Detect which cell encompasses the target text, then output its (X, Y) center coordinate. 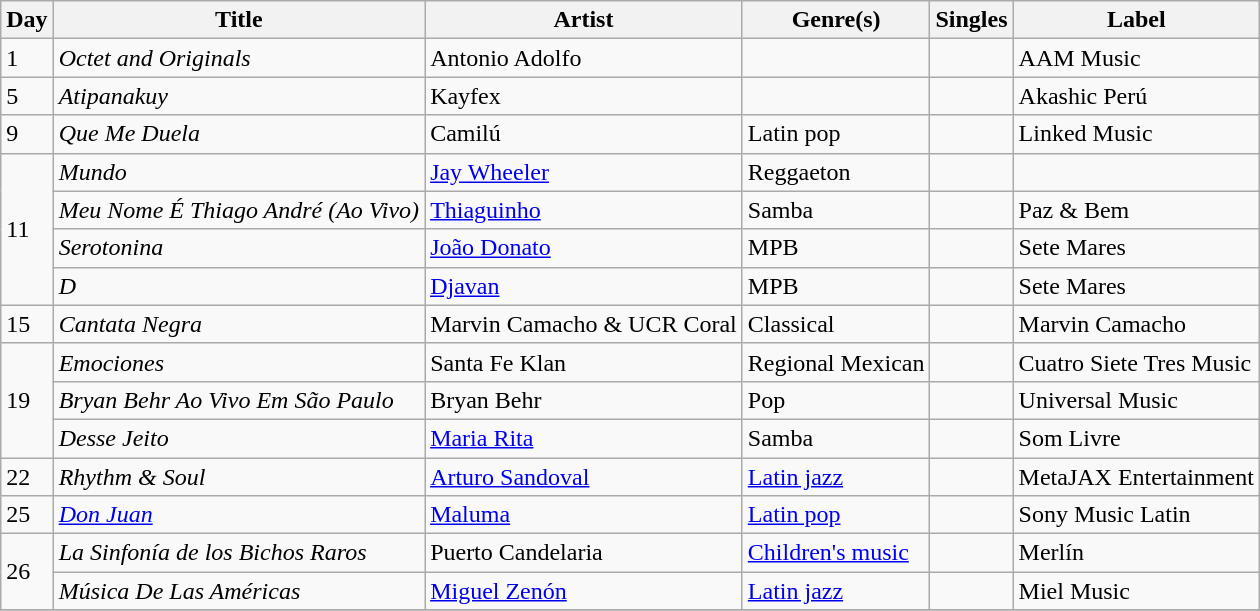
Children's music (836, 553)
Cantata Negra (238, 324)
Meu Nome É Thiago André (Ao Vivo) (238, 210)
Miguel Zenón (584, 591)
Artist (584, 20)
Miel Music (1136, 591)
Title (238, 20)
AAM Music (1136, 58)
Que Me Duela (238, 134)
1 (27, 58)
Rhythm & Soul (238, 477)
Don Juan (238, 515)
25 (27, 515)
Desse Jeito (238, 438)
Sony Music Latin (1136, 515)
Arturo Sandoval (584, 477)
Atipanakuy (238, 96)
9 (27, 134)
Antonio Adolfo (584, 58)
Paz & Bem (1136, 210)
Marvin Camacho & UCR Coral (584, 324)
Regional Mexican (836, 362)
Octet and Originals (238, 58)
Jay Wheeler (584, 172)
11 (27, 229)
Universal Music (1136, 400)
Camilú (584, 134)
João Donato (584, 248)
15 (27, 324)
Música De Las Américas (238, 591)
Linked Music (1136, 134)
Label (1136, 20)
19 (27, 400)
Reggaeton (836, 172)
26 (27, 572)
Maluma (584, 515)
Merlín (1136, 553)
Classical (836, 324)
Bryan Behr Ao Vivo Em São Paulo (238, 400)
Thiaguinho (584, 210)
Puerto Candelaria (584, 553)
Cuatro Siete Tres Music (1136, 362)
Maria Rita (584, 438)
Genre(s) (836, 20)
D (238, 286)
Emociones (238, 362)
Djavan (584, 286)
Som Livre (1136, 438)
Santa Fe Klan (584, 362)
Pop (836, 400)
22 (27, 477)
La Sinfonía de los Bichos Raros (238, 553)
Day (27, 20)
Marvin Camacho (1136, 324)
MetaJAX Entertainment (1136, 477)
Bryan Behr (584, 400)
Kayfex (584, 96)
Serotonina (238, 248)
5 (27, 96)
Singles (972, 20)
Mundo (238, 172)
Akashic Perú (1136, 96)
